Locate the cell with the specified text and output its (x, y) center coordinate. 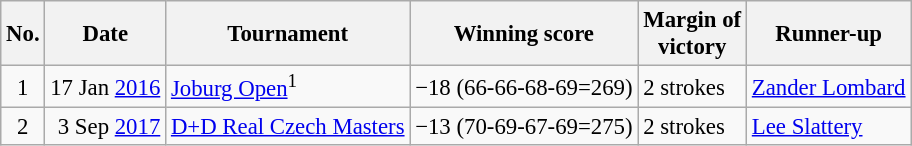
Lee Slattery (829, 127)
Margin ofvictory (692, 34)
Winning score (524, 34)
Zander Lombard (829, 87)
Tournament (288, 34)
17 Jan 2016 (106, 87)
2 (23, 127)
Joburg Open1 (288, 87)
Runner-up (829, 34)
Date (106, 34)
−13 (70-69-67-69=275) (524, 127)
No. (23, 34)
1 (23, 87)
−18 (66-66-68-69=269) (524, 87)
3 Sep 2017 (106, 127)
D+D Real Czech Masters (288, 127)
